Find where the given text appears and provide that cell's center as (x, y) coordinate. 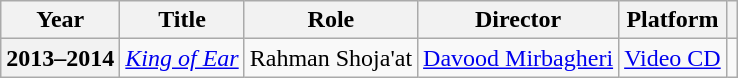
2013–2014 (60, 58)
Director (518, 20)
Rahman Shoja'at (330, 58)
Role (330, 20)
Video CD (673, 58)
Platform (673, 20)
Year (60, 20)
King of Ear (182, 58)
Davood Mirbagheri (518, 58)
Title (182, 20)
